Determine the [X, Y] coordinate at the center of the cell enclosing the given text.  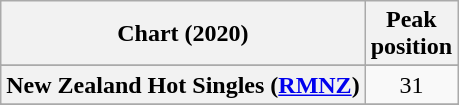
New Zealand Hot Singles (RMNZ) [183, 85]
Peakposition [411, 34]
31 [411, 85]
Chart (2020) [183, 34]
